Return the (x, y) coordinate for the center point of the cell that contains the specified text.  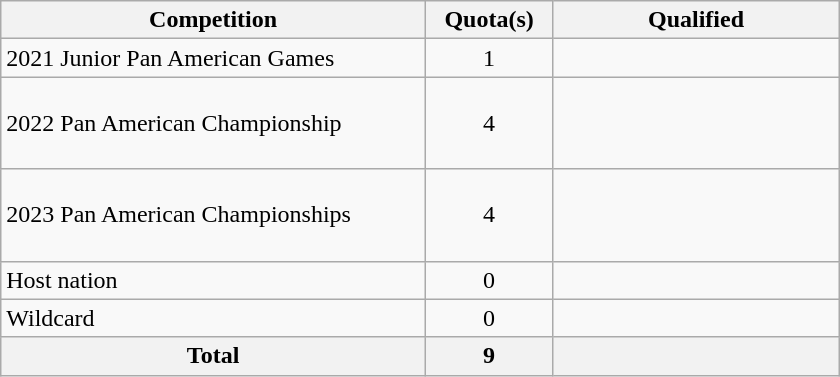
2023 Pan American Championships (214, 215)
2021 Junior Pan American Games (214, 58)
Wildcard (214, 318)
Host nation (214, 280)
2022 Pan American Championship (214, 123)
Total (214, 356)
Quota(s) (488, 20)
Qualified (696, 20)
Competition (214, 20)
1 (488, 58)
9 (488, 356)
